Identify which cell holds the provided text, then report its (X, Y) central coordinate. 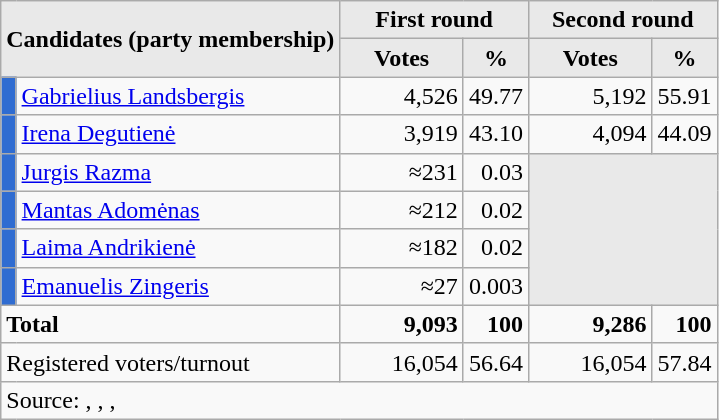
44.09 (684, 134)
56.64 (496, 362)
9,286 (590, 324)
9,093 (402, 324)
Second round (622, 20)
5,192 (590, 96)
Gabrielius Landsbergis (178, 96)
Mantas Adomėnas (178, 210)
Irena Degutienė (178, 134)
≈182 (402, 248)
49.77 (496, 96)
0.003 (496, 286)
55.91 (684, 96)
Jurgis Razma (178, 172)
Total (170, 324)
≈231 (402, 172)
3,919 (402, 134)
4,094 (590, 134)
Candidates (party membership) (170, 39)
Laima Andrikienė (178, 248)
4,526 (402, 96)
≈212 (402, 210)
Registered voters/turnout (170, 362)
Source: , , , (359, 400)
First round (434, 20)
0.03 (496, 172)
Emanuelis Zingeris (178, 286)
43.10 (496, 134)
57.84 (684, 362)
≈27 (402, 286)
